Detect which cell encompasses the target text, then output its (X, Y) center coordinate. 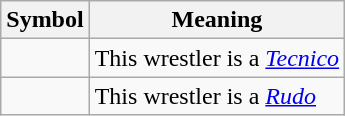
This wrestler is a Rudo (216, 96)
Meaning (216, 20)
This wrestler is a Tecnico (216, 58)
Symbol (45, 20)
